Scan for the cell matching the given text and deliver its (X, Y) coordinate at center. 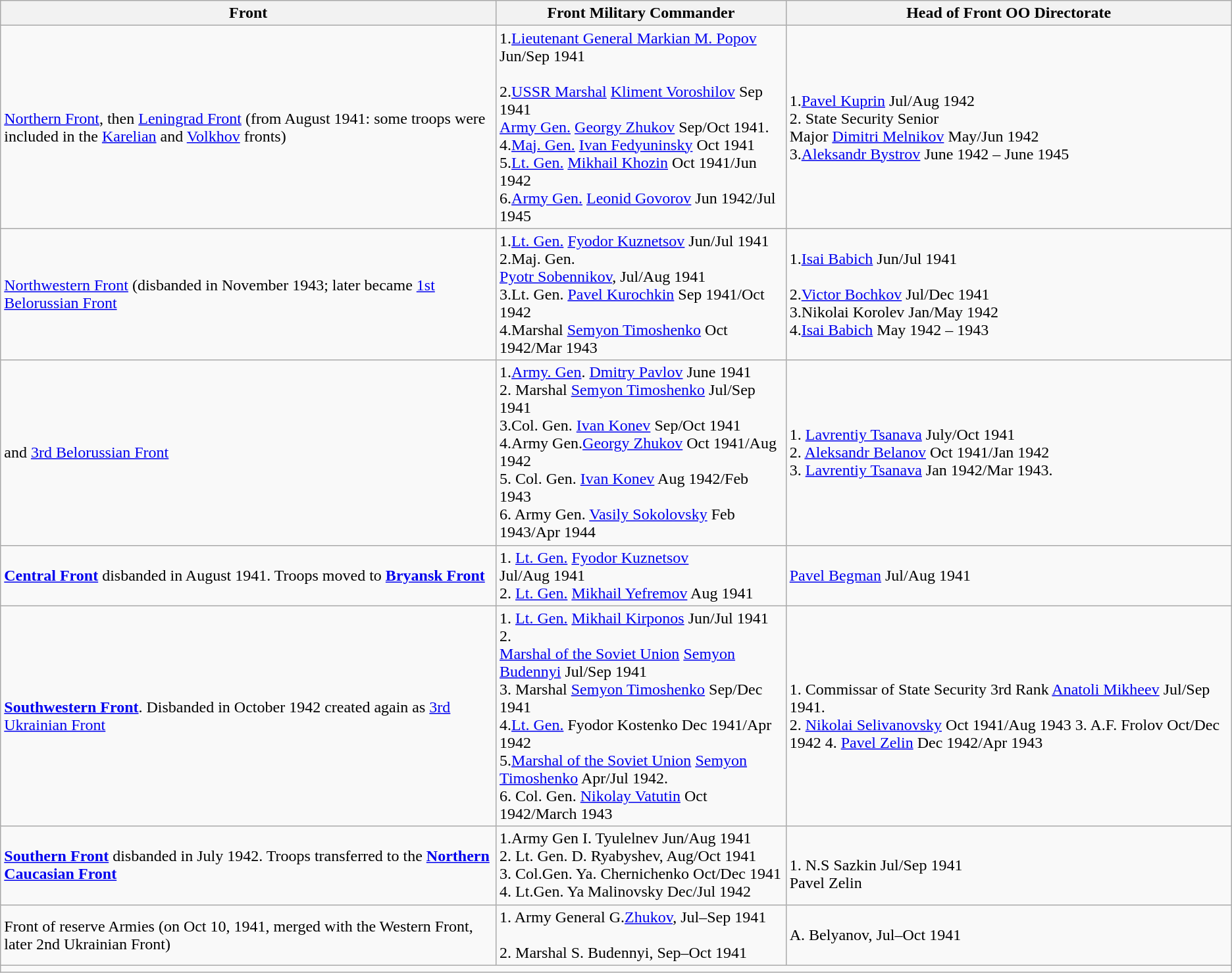
and 3rd Belorussian Front (249, 453)
1. Army General G.Zhukov, Jul–Sep 19412. Marshal S. Budennyi, Sep–Oct 1941 (641, 935)
Pavel Begman Jul/Aug 1941 (1008, 575)
1.Pavel Kuprin Jul/Aug 19422. State Security SeniorMajor Dimitri Melnikov May/Jun 19423.Aleksandr Bystrov June 1942 – June 1945 (1008, 127)
Front (249, 13)
Northern Front, then Leningrad Front (from August 1941: some troops were included in the Karelian and Volkhov fronts) (249, 127)
Southwestern Front. Disbanded in October 1942 created again as 3rd Ukrainian Front (249, 716)
1.Isai Babich Jun/Jul 19412.Victor Bochkov Jul/Dec 1941 3.Nikolai Korolev Jan/May 1942 4.Isai Babich May 1942 – 1943 (1008, 294)
1. Lavrentiy Tsanava July/Oct 1941 2. Aleksandr Belanov Oct 1941/Jan 1942 3. Lavrentiy Tsanava Jan 1942/Mar 1943. (1008, 453)
1. N.S Sazkin Jul/Sep 1941 Pavel Zelin (1008, 865)
Front of reserve Armies (on Oct 10, 1941, merged with the Western Front, later 2nd Ukrainian Front) (249, 935)
Head of Front OO Directorate (1008, 13)
Front Military Commander (641, 13)
Central Front disbanded in August 1941. Troops moved to Bryansk Front (249, 575)
Southern Front disbanded in July 1942. Troops transferred to the Northern Caucasian Front (249, 865)
Northwestern Front (disbanded in November 1943; later became 1st Belorussian Front (249, 294)
1. Lt. Gen. Fyodor Kuznetsov Jul/Aug 19412. Lt. Gen. Mikhail Yefremov Aug 1941 (641, 575)
A. Belyanov, Jul–Oct 1941 (1008, 935)
